Provide the [x, y] coordinate of the cell's center where the given text is located.  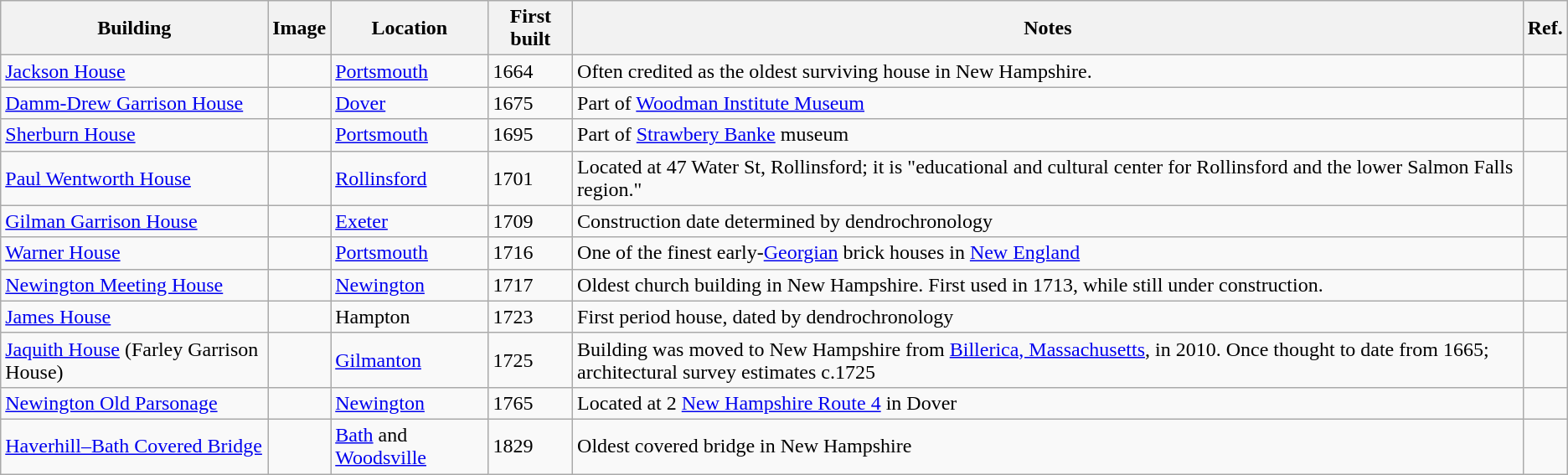
Paul Wentworth House [134, 178]
Rollinsford [410, 178]
Location [410, 28]
1829 [531, 446]
Warner House [134, 253]
Ref. [1545, 28]
Part of Woodman Institute Museum [1049, 103]
1675 [531, 103]
Newington Meeting House [134, 285]
Jaquith House (Farley Garrison House) [134, 360]
Image [300, 28]
Damm-Drew Garrison House [134, 103]
Notes [1049, 28]
1765 [531, 403]
James House [134, 317]
Dover [410, 103]
Building [134, 28]
Newington Old Parsonage [134, 403]
Gilmanton [410, 360]
Sherburn House [134, 135]
Often credited as the oldest surviving house in New Hampshire. [1049, 71]
1664 [531, 71]
1716 [531, 253]
1701 [531, 178]
1723 [531, 317]
Oldest covered bridge in New Hampshire [1049, 446]
Located at 47 Water St, Rollinsford; it is "educational and cultural center for Rollinsford and the lower Salmon Falls region." [1049, 178]
Jackson House [134, 71]
Construction date determined by dendrochronology [1049, 221]
Hampton [410, 317]
1717 [531, 285]
Gilman Garrison House [134, 221]
Part of Strawbery Banke museum [1049, 135]
First built [531, 28]
Oldest church building in New Hampshire. First used in 1713, while still under construction. [1049, 285]
Building was moved to New Hampshire from Billerica, Massachusetts, in 2010. Once thought to date from 1665; architectural survey estimates c.1725 [1049, 360]
1709 [531, 221]
One of the finest early-Georgian brick houses in New England [1049, 253]
Located at 2 New Hampshire Route 4 in Dover [1049, 403]
1725 [531, 360]
Bath and Woodsville [410, 446]
Haverhill–Bath Covered Bridge [134, 446]
Exeter [410, 221]
First period house, dated by dendrochronology [1049, 317]
1695 [531, 135]
